Extract the (x, y) coordinate from the center of the cell holding the provided text.  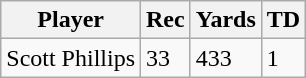
33 (166, 58)
433 (226, 58)
Rec (166, 20)
Scott Phillips (71, 58)
TD (283, 20)
Player (71, 20)
Yards (226, 20)
1 (283, 58)
